Search for the cell housing the specified text and yield its [x, y] center coordinate. 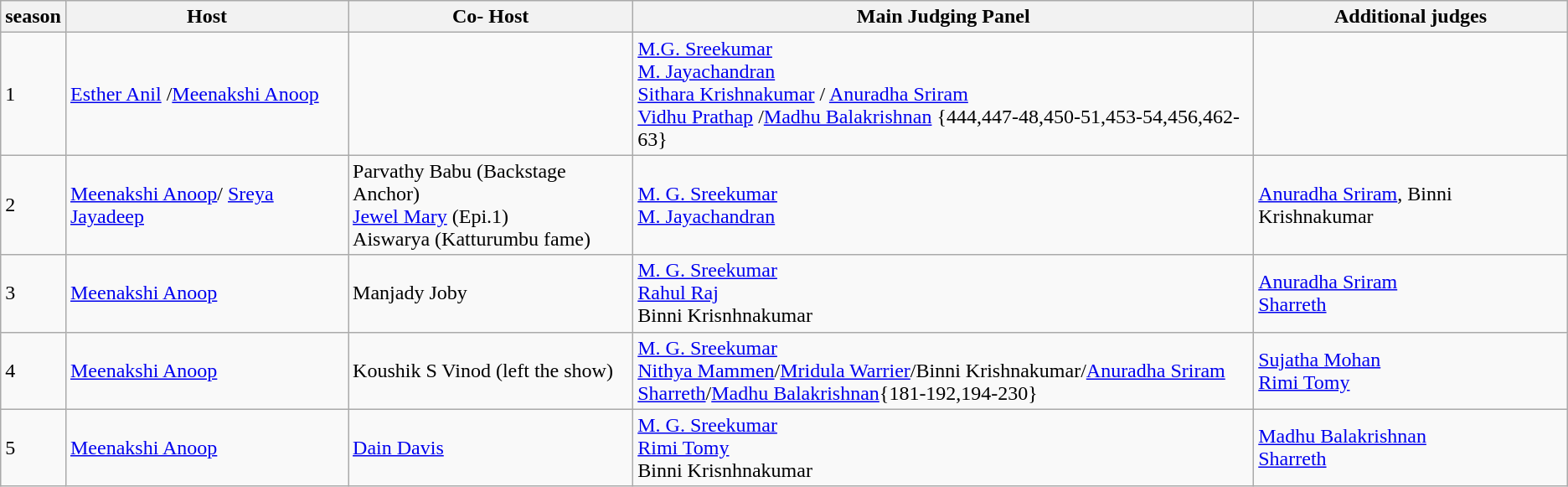
Madhu BalakrishnanSharreth [1411, 448]
Dain Davis [491, 448]
M. G. SreekumarNithya Mammen/Mridula Warrier/Binni Krishnakumar/Anuradha SriramSharreth/Madhu Balakrishnan{181-192,194-230} [943, 370]
M. G. SreekumarRimi TomyBinni Krisnhnakumar [943, 448]
season [34, 17]
Koushik S Vinod (left the show) [491, 370]
Anuradha SriramSharreth [1411, 293]
4 [34, 370]
3 [34, 293]
Anuradha Sriram, Binni Krishnakumar [1411, 205]
2 [34, 205]
M. G. SreekumarRahul RajBinni Krisnhnakumar [943, 293]
Parvathy Babu (Backstage Anchor)Jewel Mary (Epi.1)Aiswarya (Katturumbu fame) [491, 205]
1 [34, 94]
Meenakshi Anoop/ Sreya Jayadeep [206, 205]
Host [206, 17]
Co- Host [491, 17]
Main Judging Panel [943, 17]
Manjady Joby [491, 293]
Additional judges [1411, 17]
5 [34, 448]
Esther Anil /Meenakshi Anoop [206, 94]
M. G. SreekumarM. Jayachandran [943, 205]
M.G. Sreekumar M. JayachandranSithara Krishnakumar / Anuradha SriramVidhu Prathap /Madhu Balakrishnan {444,447-48,450-51,453-54,456,462-63} [943, 94]
Sujatha MohanRimi Tomy [1411, 370]
